Locate the cell with the specified text and output its (x, y) center coordinate. 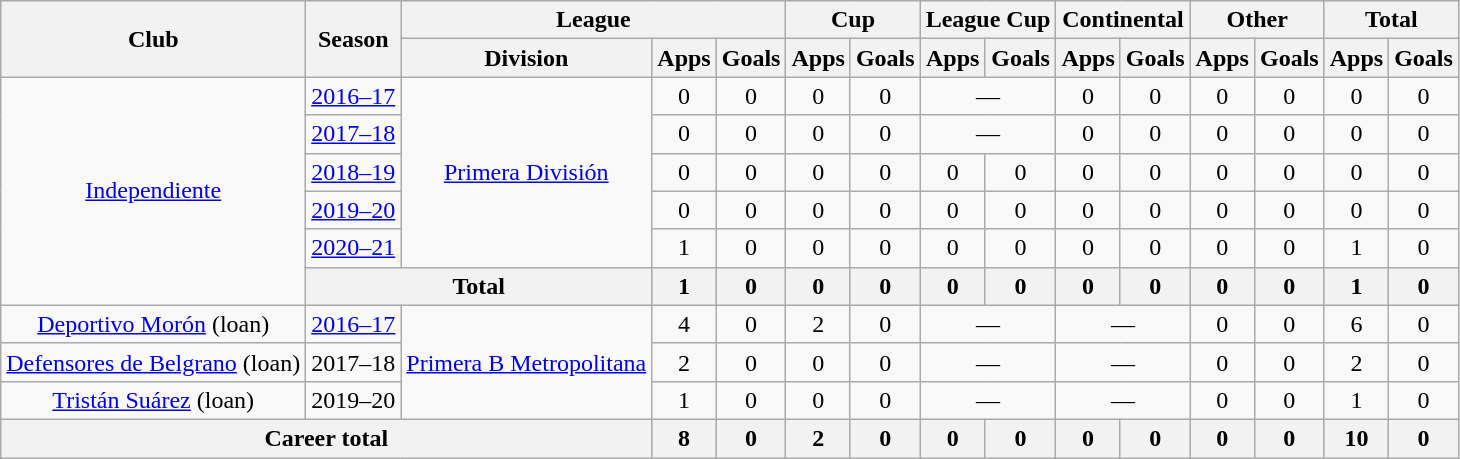
6 (1356, 324)
Primera B Metropolitana (526, 362)
Defensores de Belgrano (loan) (154, 362)
League Cup (988, 20)
Club (154, 39)
10 (1356, 438)
Primera División (526, 172)
Division (526, 58)
Cup (853, 20)
Career total (326, 438)
4 (684, 324)
Season (354, 39)
Continental (1123, 20)
Tristán Suárez (loan) (154, 400)
2018–19 (354, 172)
Other (1257, 20)
League (594, 20)
Deportivo Morón (loan) (154, 324)
8 (684, 438)
2020–21 (354, 248)
Independiente (154, 191)
